For the text-containing cell, return its midpoint in (x, y) coordinate format. 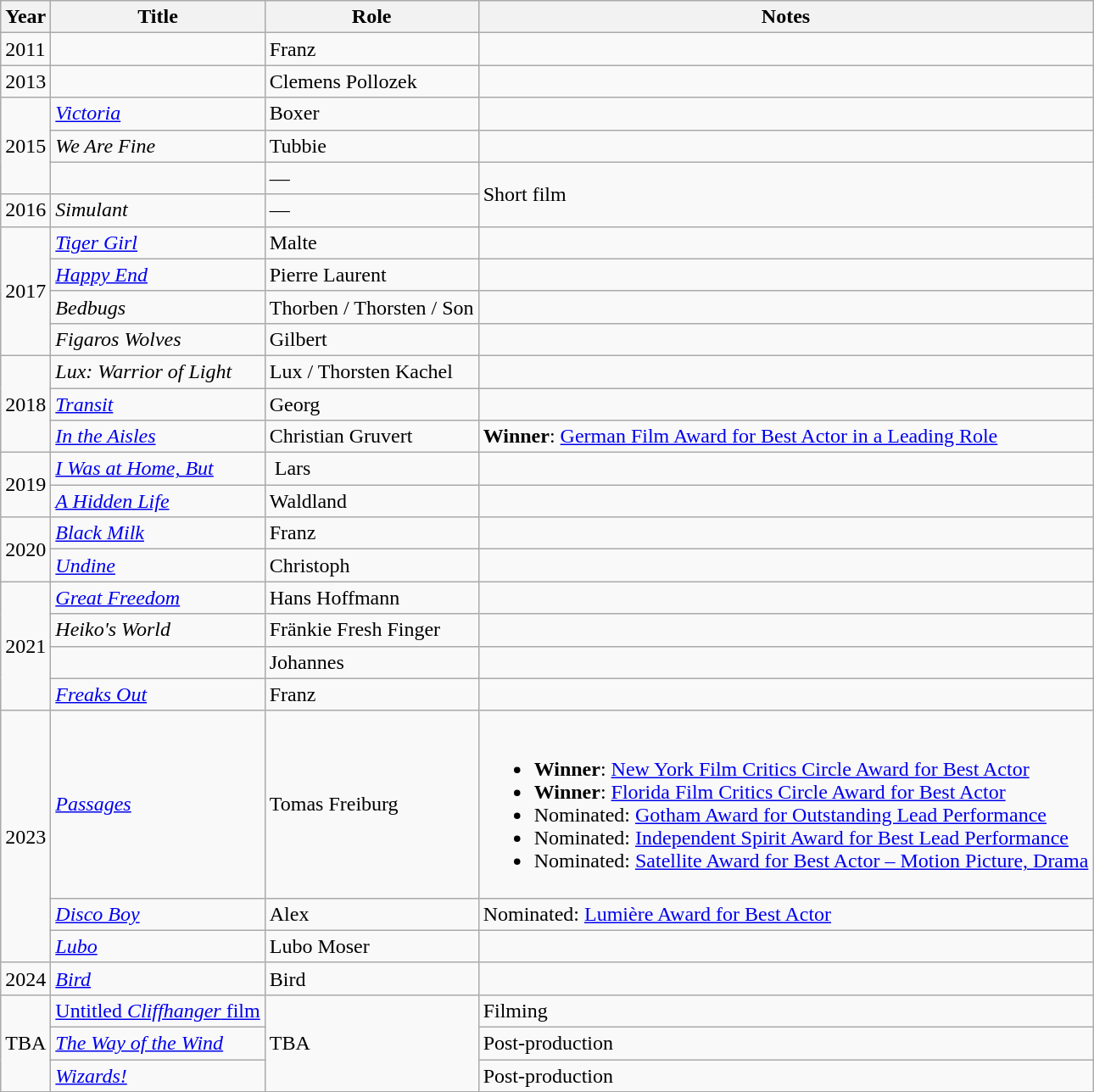
A Hidden Life (158, 501)
Role (371, 17)
Lux / Thorsten Kachel (371, 371)
Waldland (371, 501)
2017 (25, 291)
Christian Gruvert (371, 437)
Notes (785, 17)
Lubo Moser (371, 946)
Johannes (371, 662)
Year (25, 17)
2011 (25, 49)
Georg (371, 404)
2024 (25, 978)
Tomas Freiburg (371, 804)
2019 (25, 485)
Alex (371, 914)
Passages (158, 804)
Simulant (158, 210)
Filming (785, 1011)
I Was at Home, But (158, 469)
Christoph (371, 565)
Lux: Warrior of Light (158, 371)
Title (158, 17)
Winner: German Film Award for Best Actor in a Leading Role (785, 437)
Figaros Wolves (158, 339)
Happy End (158, 275)
Undine (158, 565)
Great Freedom (158, 598)
Nominated: Lumière Award for Best Actor (785, 914)
2013 (25, 81)
Transit (158, 404)
The Way of the Wind (158, 1043)
Lars (371, 469)
2015 (25, 146)
Tiger Girl (158, 242)
Pierre Laurent (371, 275)
Malte (371, 242)
Short film (785, 194)
We Are Fine (158, 146)
Thorben / Thorsten / Son (371, 307)
2020 (25, 549)
Heiko's World (158, 630)
Tubbie (371, 146)
2023 (25, 836)
Clemens Pollozek (371, 81)
Bedbugs (158, 307)
2021 (25, 646)
Hans Hoffmann (371, 598)
Freaks Out (158, 694)
Fränkie Fresh Finger (371, 630)
Untitled Cliffhanger film (158, 1011)
Gilbert (371, 339)
Wizards! (158, 1076)
Boxer (371, 114)
Black Milk (158, 533)
In the Aisles (158, 437)
Disco Boy (158, 914)
Lubo (158, 946)
Victoria (158, 114)
2016 (25, 210)
2018 (25, 404)
